Find where the given text appears and provide that cell's center as [x, y] coordinate. 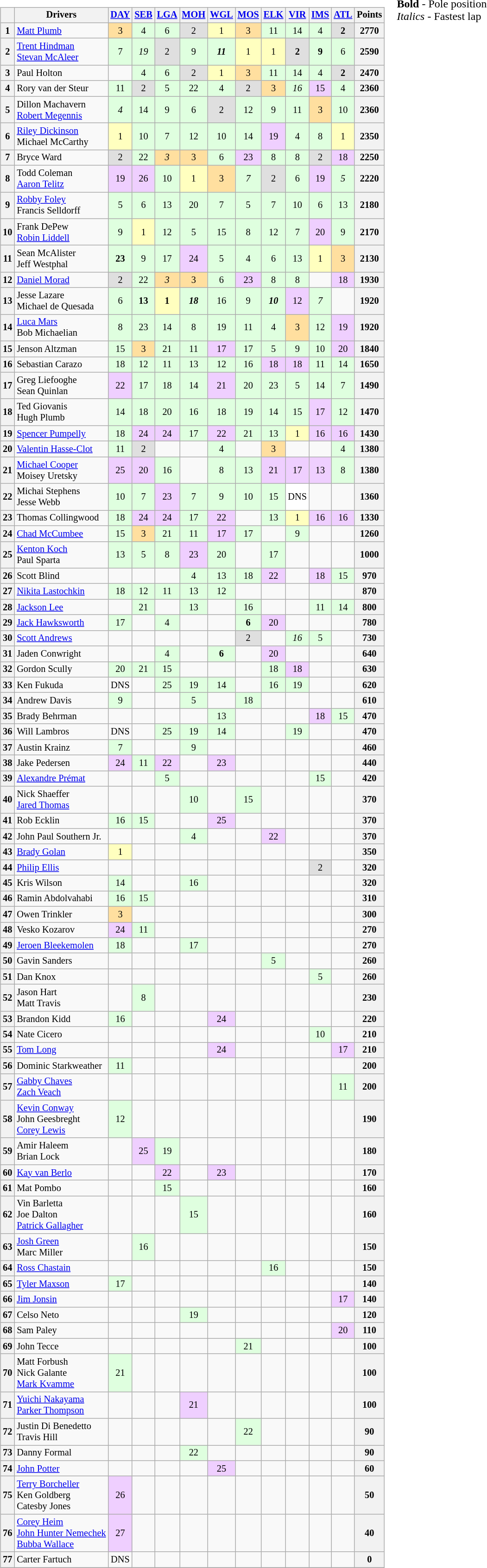
110 [369, 1330]
Trent Hindman Stevan McAleer [61, 52]
610 [369, 701]
Jack Hawksworth [61, 623]
440 [369, 763]
John Tecce [61, 1346]
620 [369, 685]
800 [369, 607]
48 [7, 930]
Gordon Scully [61, 670]
Rory van der Steur [61, 88]
2590 [369, 52]
56 [7, 1066]
65 [7, 1284]
Jake Pedersen [61, 763]
Kris Wilson [61, 883]
31 [7, 654]
870 [369, 591]
52 [7, 998]
Andrew Davis [61, 701]
Jenson Altzman [61, 349]
28 [7, 607]
220 [369, 1019]
1360 [369, 497]
Mat Pombo [61, 1188]
IMS [320, 15]
1470 [369, 412]
2180 [369, 206]
61 [7, 1188]
Yuichi Nakayama Parker Thompson [61, 1405]
1260 [369, 533]
Brady Behrman [61, 716]
47 [7, 914]
1330 [369, 518]
Owen Trinkler [61, 914]
2770 [369, 31]
Todd Coleman Aaron Telitz [61, 179]
Thomas Collingwood [61, 518]
DAY [120, 15]
VIR [297, 15]
55 [7, 1050]
Rob Ecklin [61, 821]
Drivers [61, 15]
230 [369, 998]
68 [7, 1330]
460 [369, 747]
Tyler Maxson [61, 1284]
Sam Paley [61, 1330]
2220 [369, 179]
Michai Stephens Jesse Webb [61, 497]
Michael Cooper Moisey Uretsky [61, 470]
35 [7, 716]
Ramin Abdolvahabi [61, 899]
Corey Heim John Hunter Nemechek Bubba Wallace [61, 1533]
190 [369, 1119]
630 [369, 670]
Ross Chastain [61, 1268]
ELK [273, 15]
John Potter [61, 1468]
29 [7, 623]
32 [7, 670]
2250 [369, 157]
77 [7, 1560]
62 [7, 1215]
Paul Holton [61, 73]
Dillon Machavern Robert Megennis [61, 110]
73 [7, 1453]
MOH [194, 15]
SEB [143, 15]
170 [369, 1173]
43 [7, 852]
Ted Giovanis Hugh Plumb [61, 412]
66 [7, 1299]
Josh Green Marc Miller [61, 1247]
42 [7, 836]
Daniel Morad [61, 280]
Ken Fukuda [61, 685]
33 [7, 685]
Jim Jonsin [61, 1299]
Jeroen Bleekemolen [61, 946]
300 [369, 914]
Nick Shaeffer Jared Thomas [61, 800]
Sebastian Carazo [61, 364]
Vin Barletta Joe Dalton Patrick Gallagher [61, 1215]
Chad McCumbee [61, 533]
49 [7, 946]
63 [7, 1247]
54 [7, 1035]
640 [369, 654]
41 [7, 821]
730 [369, 638]
Terry Borcheller Ken Goldberg Catesby Jones [61, 1495]
70 [7, 1373]
74 [7, 1468]
Justin Di Benedetto Travis Hill [61, 1432]
72 [7, 1432]
Kevin Conway John Geesbreght Corey Lewis [61, 1119]
1650 [369, 364]
71 [7, 1405]
Luca Mars Bob Michaelian [61, 328]
ATL [343, 15]
350 [369, 852]
58 [7, 1119]
1490 [369, 386]
44 [7, 868]
2170 [369, 232]
Brady Golan [61, 852]
Riley Dickinson Michael McCarthy [61, 137]
1000 [369, 555]
51 [7, 977]
Robby Foley Francis Selldorff [61, 206]
57 [7, 1087]
John Paul Southern Jr. [61, 836]
Philip Ellis [61, 868]
Points [369, 15]
Scott Blind [61, 576]
Nate Cicero [61, 1035]
Kenton Koch Paul Sparta [61, 555]
Alexandre Prémat [61, 778]
Jesse Lazare Michael de Quesada [61, 301]
420 [369, 778]
Valentin Hasse-Clot [61, 449]
310 [369, 899]
2350 [369, 137]
WGL [221, 15]
Will Lambros [61, 732]
30 [7, 638]
53 [7, 1019]
Austin Krainz [61, 747]
Dan Knox [61, 977]
120 [369, 1315]
1430 [369, 433]
34 [7, 701]
39 [7, 778]
Tom Long [61, 1050]
LGA [167, 15]
970 [369, 576]
Danny Formal [61, 1453]
Nikita Lastochkin [61, 591]
64 [7, 1268]
180 [369, 1151]
Frank DePew Robin Liddell [61, 232]
45 [7, 883]
Gavin Sanders [61, 961]
36 [7, 732]
2470 [369, 73]
Bryce Ward [61, 157]
Celso Neto [61, 1315]
1840 [369, 349]
37 [7, 747]
Dominic Starkweather [61, 1066]
46 [7, 899]
Scott Andrews [61, 638]
Jackson Lee [61, 607]
Greg Liefooghe Sean Quinlan [61, 386]
67 [7, 1315]
Carter Fartuch [61, 1560]
MOS [248, 15]
780 [369, 623]
Vesko Kozarov [61, 930]
75 [7, 1495]
Amir Haleem Brian Lock [61, 1151]
1930 [369, 280]
0 [369, 1560]
Sean McAlister Jeff Westphal [61, 259]
Gabby Chaves Zach Veach [61, 1087]
Matt Plumb [61, 31]
69 [7, 1346]
59 [7, 1151]
Spencer Pumpelly [61, 433]
38 [7, 763]
Matt Forbush Nick Galante Mark Kvamme [61, 1373]
2130 [369, 259]
Jason Hart Matt Travis [61, 998]
Kay van Berlo [61, 1173]
Brandon Kidd [61, 1019]
76 [7, 1533]
Jaden Conwright [61, 654]
